Output the (x, y) coordinate of the center of the cell containing the given text.  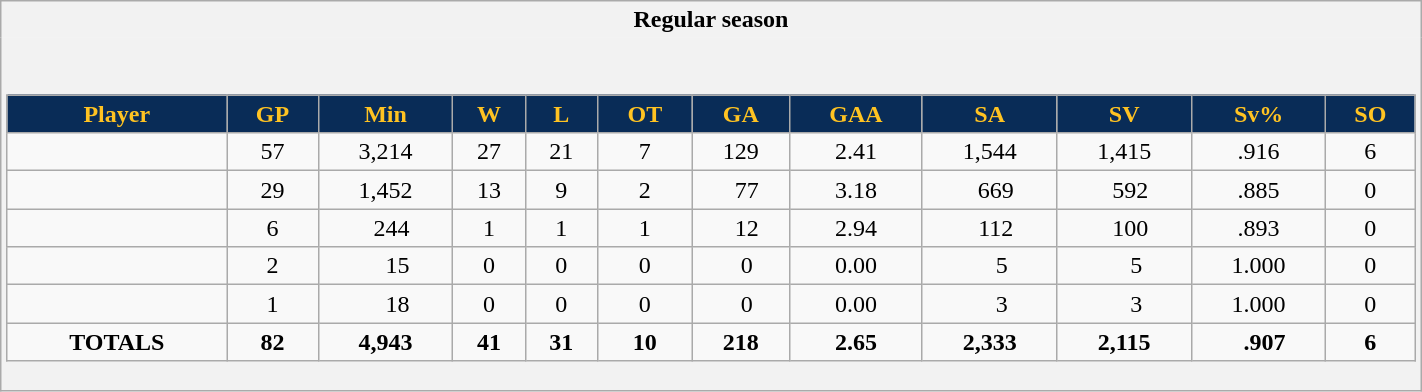
3,214 (385, 152)
15 (385, 266)
2,333 (989, 342)
.885 (1258, 190)
TOTALS (116, 342)
L (561, 114)
Sv% (1258, 114)
SA (989, 114)
W (489, 114)
2,115 (1124, 342)
.907 (1258, 342)
GA (740, 114)
13 (489, 190)
.893 (1258, 228)
669 (989, 190)
.916 (1258, 152)
1,452 (385, 190)
7 (646, 152)
1,415 (1124, 152)
2.65 (856, 342)
27 (489, 152)
31 (561, 342)
129 (740, 152)
10 (646, 342)
2.94 (856, 228)
GP (273, 114)
SV (1124, 114)
4,943 (385, 342)
592 (1124, 190)
Player (116, 114)
1,544 (989, 152)
77 (740, 190)
OT (646, 114)
2.41 (856, 152)
112 (989, 228)
100 (1124, 228)
18 (385, 304)
Min (385, 114)
244 (385, 228)
57 (273, 152)
218 (740, 342)
21 (561, 152)
3.18 (856, 190)
41 (489, 342)
SO (1370, 114)
Regular season (711, 20)
12 (740, 228)
82 (273, 342)
29 (273, 190)
GAA (856, 114)
9 (561, 190)
